Detect which cell encompasses the target text, then output its [X, Y] center coordinate. 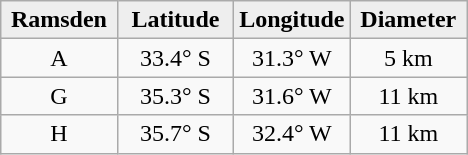
31.6° W [292, 96]
H [59, 134]
A [59, 58]
33.4° S [175, 58]
35.7° S [175, 134]
35.3° S [175, 96]
Longitude [292, 20]
G [59, 96]
Latitude [175, 20]
Ramsden [59, 20]
5 km [408, 58]
32.4° W [292, 134]
Diameter [408, 20]
31.3° W [292, 58]
